For the text-containing cell, return its midpoint in [X, Y] coordinate format. 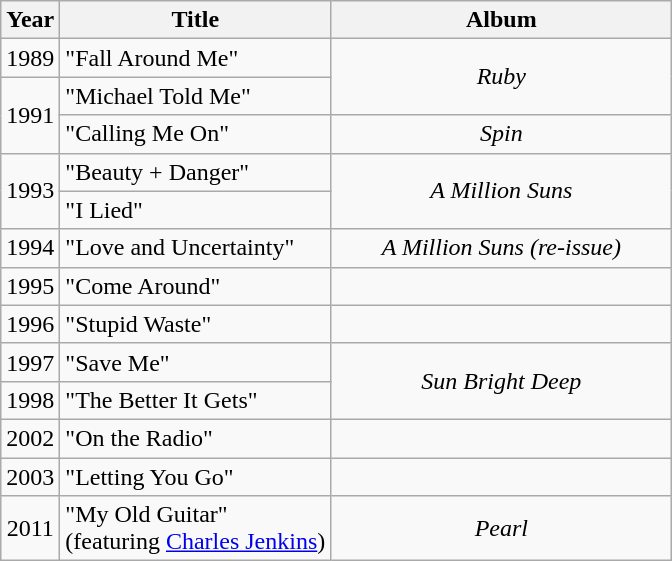
"Save Me" [196, 362]
"Stupid Waste" [196, 324]
2002 [30, 438]
1996 [30, 324]
2011 [30, 528]
Album [502, 20]
A Million Suns [502, 191]
1991 [30, 115]
"Calling Me On" [196, 134]
1989 [30, 58]
"My Old Guitar" (featuring Charles Jenkins) [196, 528]
"Fall Around Me" [196, 58]
"Come Around" [196, 286]
Spin [502, 134]
1993 [30, 191]
A Million Suns (re-issue) [502, 248]
"Michael Told Me" [196, 96]
1994 [30, 248]
"Letting You Go" [196, 477]
"The Better It Gets" [196, 400]
"Beauty + Danger" [196, 172]
1997 [30, 362]
"Love and Uncertainty" [196, 248]
Sun Bright Deep [502, 381]
Pearl [502, 528]
"On the Radio" [196, 438]
Year [30, 20]
1995 [30, 286]
2003 [30, 477]
Title [196, 20]
"I Lied" [196, 210]
Ruby [502, 77]
1998 [30, 400]
